Locate the cell with the specified text and output its [x, y] center coordinate. 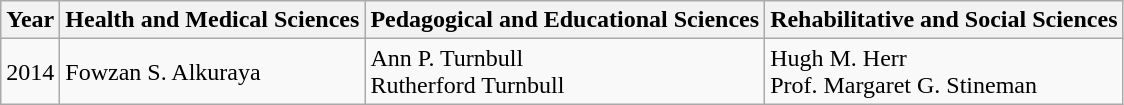
Health and Medical Sciences [212, 20]
Year [30, 20]
Ann P. TurnbullRutherford Turnbull [565, 72]
Fowzan S. Alkuraya [212, 72]
Pedagogical and Educational Sciences [565, 20]
Hugh M. HerrProf. Margaret G. Stineman [944, 72]
Rehabilitative and Social Sciences [944, 20]
2014 [30, 72]
